Scan for the cell matching the given text and deliver its [X, Y] coordinate at center. 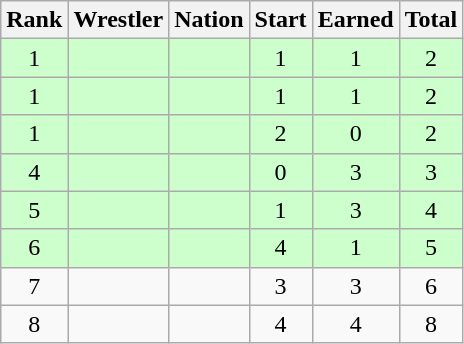
Rank [34, 20]
Wrestler [118, 20]
Total [431, 20]
Nation [209, 20]
Earned [356, 20]
Start [280, 20]
7 [34, 286]
